Find where the given text appears and provide that cell's center as [X, Y] coordinate. 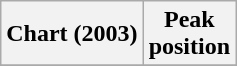
Chart (2003) [72, 34]
Peak position [189, 34]
